Identify which cell holds the provided text, then report its [X, Y] central coordinate. 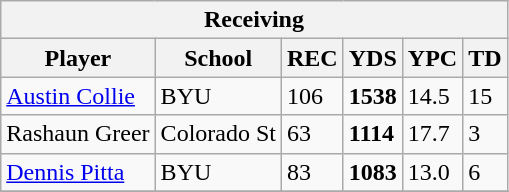
Rashaun Greer [78, 134]
3 [485, 134]
Colorado St [218, 134]
1083 [372, 172]
YPC [432, 58]
Receiving [254, 20]
106 [312, 96]
6 [485, 172]
1114 [372, 134]
63 [312, 134]
School [218, 58]
Dennis Pitta [78, 172]
YDS [372, 58]
REC [312, 58]
13.0 [432, 172]
Player [78, 58]
Austin Collie [78, 96]
14.5 [432, 96]
15 [485, 96]
83 [312, 172]
TD [485, 58]
1538 [372, 96]
17.7 [432, 134]
